Scan for the cell matching the given text and deliver its [x, y] coordinate at center. 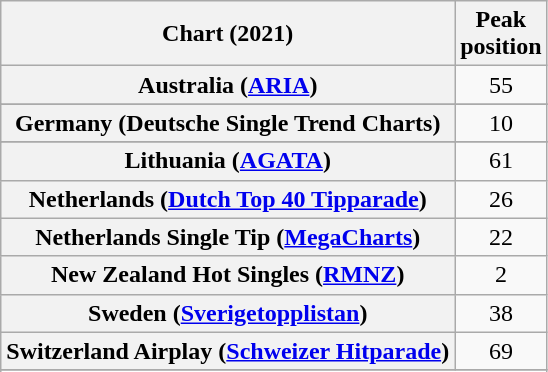
Peakposition [501, 34]
Chart (2021) [228, 34]
22 [501, 237]
New Zealand Hot Singles (RMNZ) [228, 275]
10 [501, 123]
69 [501, 351]
Australia (ARIA) [228, 85]
26 [501, 199]
38 [501, 313]
Lithuania (AGATA) [228, 161]
61 [501, 161]
Switzerland Airplay (Schweizer Hitparade) [228, 351]
55 [501, 85]
Netherlands (Dutch Top 40 Tipparade) [228, 199]
Netherlands Single Tip (MegaCharts) [228, 237]
2 [501, 275]
Germany (Deutsche Single Trend Charts) [228, 123]
Sweden (Sverigetopplistan) [228, 313]
